Scan for the cell matching the given text and deliver its (x, y) coordinate at center. 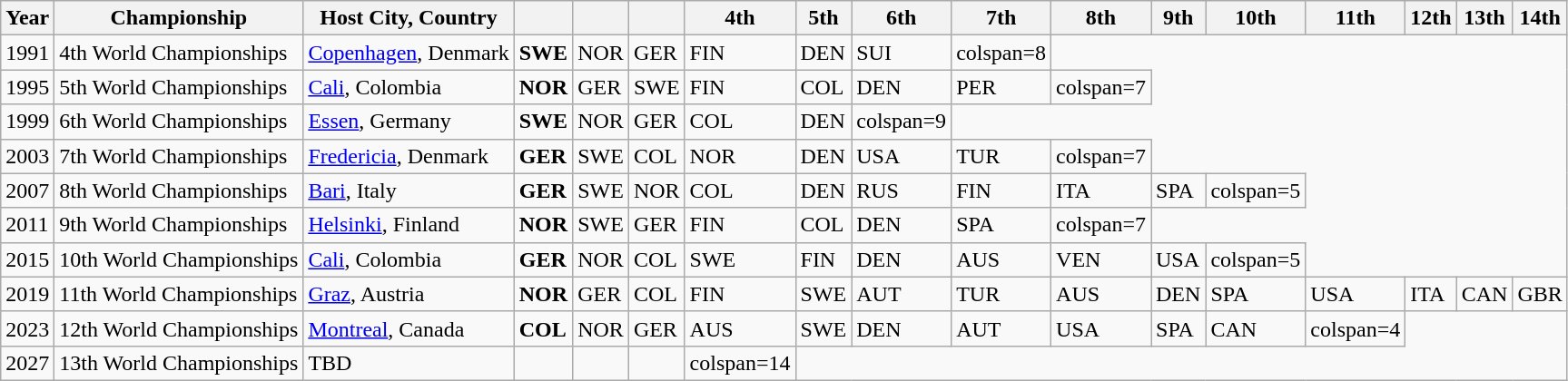
2011 (27, 225)
4th (740, 18)
Fredericia, Denmark (409, 156)
13th (1484, 18)
1999 (27, 122)
12th (1431, 18)
colspan=9 (902, 122)
colspan=4 (1356, 328)
9th World Championships (179, 225)
PER (1001, 87)
colspan=8 (1001, 53)
Year (27, 18)
Essen, Germany (409, 122)
14th (1540, 18)
2023 (27, 328)
7th (1001, 18)
TBD (409, 363)
2007 (27, 190)
9th (1178, 18)
10th World Championships (179, 259)
RUS (902, 190)
2003 (27, 156)
8th (1101, 18)
6th World Championships (179, 122)
1995 (27, 87)
GBR (1540, 294)
11th (1356, 18)
SUI (902, 53)
Host City, Country (409, 18)
Championship (179, 18)
8th World Championships (179, 190)
6th (902, 18)
13th World Championships (179, 363)
5th (823, 18)
1991 (27, 53)
12th World Championships (179, 328)
VEN (1101, 259)
10th (1256, 18)
4th World Championships (179, 53)
11th World Championships (179, 294)
Helsinki, Finland (409, 225)
7th World Championships (179, 156)
Bari, Italy (409, 190)
2015 (27, 259)
2027 (27, 363)
2019 (27, 294)
Copenhagen, Denmark (409, 53)
5th World Championships (179, 87)
Montreal, Canada (409, 328)
colspan=14 (740, 363)
Graz, Austria (409, 294)
